Return (X, Y) of the center of cell containing provided text 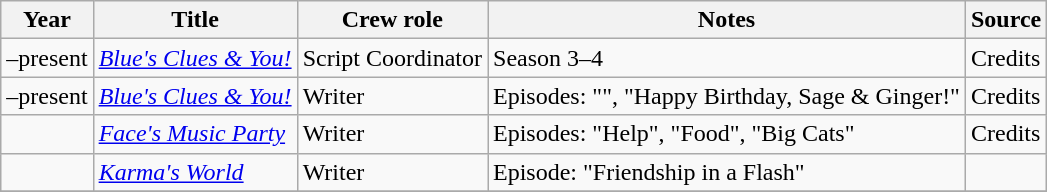
Title (195, 20)
Source (1006, 20)
Karma's World (195, 172)
Season 3–4 (727, 58)
Face's Music Party (195, 134)
Episode: "Friendship in a Flash" (727, 172)
Year (47, 20)
Script Coordinator (392, 58)
Episodes: "Help", "Food", "Big Cats" (727, 134)
Episodes: "", "Happy Birthday, Sage & Ginger!" (727, 96)
Crew role (392, 20)
Notes (727, 20)
